Search for the cell housing the specified text and yield its (x, y) center coordinate. 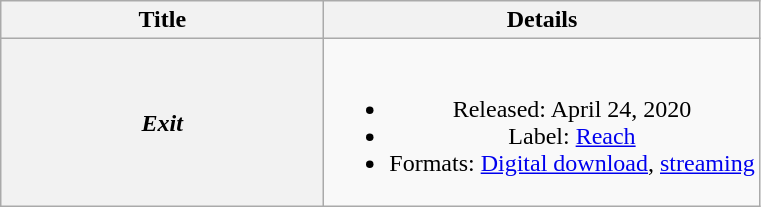
Title (162, 20)
Exit (162, 122)
Released: April 24, 2020Label: ReachFormats: Digital download, streaming (542, 122)
Details (542, 20)
